Return (x, y) of the center of cell containing provided text 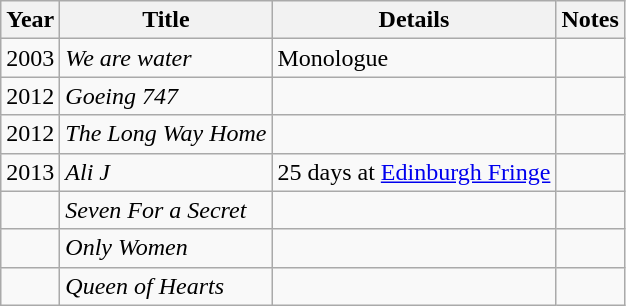
We are water (166, 58)
2013 (30, 172)
Goeing 747 (166, 96)
Queen of Hearts (166, 286)
Seven For a Secret (166, 210)
25 days at Edinburgh Fringe (414, 172)
Monologue (414, 58)
The Long Way Home (166, 134)
Year (30, 20)
Title (166, 20)
2003 (30, 58)
Details (414, 20)
Notes (590, 20)
Only Women (166, 248)
Ali J (166, 172)
